Extract the [x, y] coordinate from the center of the cell holding the provided text.  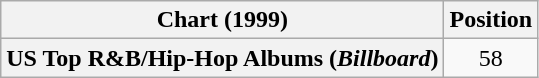
US Top R&B/Hip-Hop Albums (Billboard) [222, 58]
Position [491, 20]
58 [491, 58]
Chart (1999) [222, 20]
